Identify which cell holds the provided text, then report its [x, y] central coordinate. 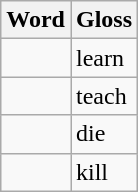
die [104, 134]
kill [104, 172]
teach [104, 96]
Gloss [104, 20]
Word [36, 20]
learn [104, 58]
